Identify which cell holds the provided text, then report its [x, y] central coordinate. 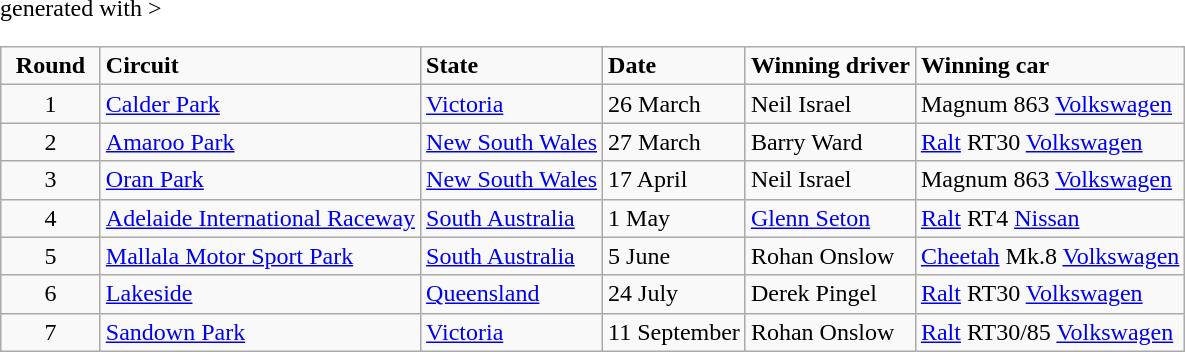
Lakeside [260, 294]
Amaroo Park [260, 142]
Circuit [260, 66]
Sandown Park [260, 332]
Barry Ward [830, 142]
27 March [674, 142]
Ralt RT4 Nissan [1050, 218]
Winning driver [830, 66]
26 March [674, 104]
Round [51, 66]
4 [51, 218]
24 July [674, 294]
Adelaide International Raceway [260, 218]
Oran Park [260, 180]
1 May [674, 218]
6 [51, 294]
17 April [674, 180]
Queensland [512, 294]
2 [51, 142]
5 June [674, 256]
Glenn Seton [830, 218]
3 [51, 180]
Cheetah Mk.8 Volkswagen [1050, 256]
7 [51, 332]
11 September [674, 332]
1 [51, 104]
State [512, 66]
5 [51, 256]
Date [674, 66]
Calder Park [260, 104]
Winning car [1050, 66]
Ralt RT30/85 Volkswagen [1050, 332]
Mallala Motor Sport Park [260, 256]
Derek Pingel [830, 294]
